Scan for the cell matching the given text and deliver its [X, Y] coordinate at center. 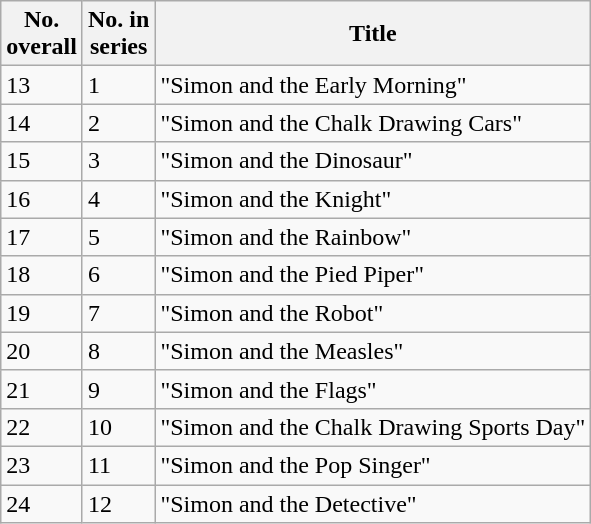
"Simon and the Pied Piper" [373, 275]
14 [42, 123]
No.overall [42, 34]
20 [42, 351]
16 [42, 199]
4 [118, 199]
8 [118, 351]
21 [42, 389]
"Simon and the Early Morning" [373, 85]
"Simon and the Detective" [373, 503]
Title [373, 34]
"Simon and the Rainbow" [373, 237]
3 [118, 161]
13 [42, 85]
No. inseries [118, 34]
5 [118, 237]
12 [118, 503]
15 [42, 161]
"Simon and the Chalk Drawing Sports Day" [373, 427]
"Simon and the Chalk Drawing Cars" [373, 123]
7 [118, 313]
11 [118, 465]
2 [118, 123]
24 [42, 503]
10 [118, 427]
"Simon and the Robot" [373, 313]
1 [118, 85]
6 [118, 275]
18 [42, 275]
9 [118, 389]
"Simon and the Knight" [373, 199]
"Simon and the Flags" [373, 389]
22 [42, 427]
17 [42, 237]
23 [42, 465]
"Simon and the Dinosaur" [373, 161]
"Simon and the Measles" [373, 351]
"Simon and the Pop Singer" [373, 465]
19 [42, 313]
